Locate the cell with the specified text and output its [X, Y] center coordinate. 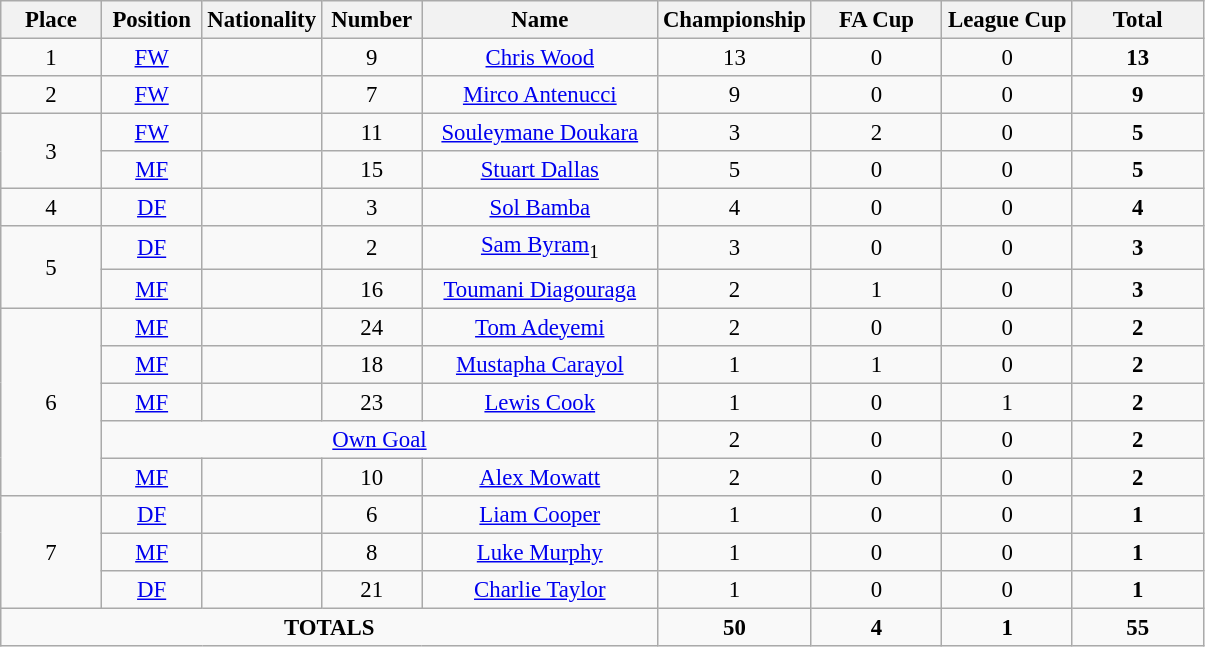
Own Goal [379, 440]
Liam Cooper [540, 515]
Chris Wood [540, 58]
Mustapha Carayol [540, 364]
10 [372, 477]
18 [372, 364]
Charlie Taylor [540, 590]
Sam Byram1 [540, 248]
Total [1138, 20]
Championship [735, 20]
15 [372, 170]
21 [372, 590]
Alex Mowatt [540, 477]
TOTALS [330, 627]
Lewis Cook [540, 402]
11 [372, 133]
55 [1138, 627]
16 [372, 289]
Position [152, 20]
Souleymane Doukara [540, 133]
24 [372, 327]
FA Cup [876, 20]
Name [540, 20]
League Cup [1008, 20]
Stuart Dallas [540, 170]
Place [52, 20]
Toumani Diagouraga [540, 289]
50 [735, 627]
Nationality [262, 20]
Sol Bamba [540, 208]
23 [372, 402]
8 [372, 552]
Number [372, 20]
Mirco Antenucci [540, 95]
Tom Adeyemi [540, 327]
Luke Murphy [540, 552]
